Output the [X, Y] coordinate of the center of the cell containing the given text.  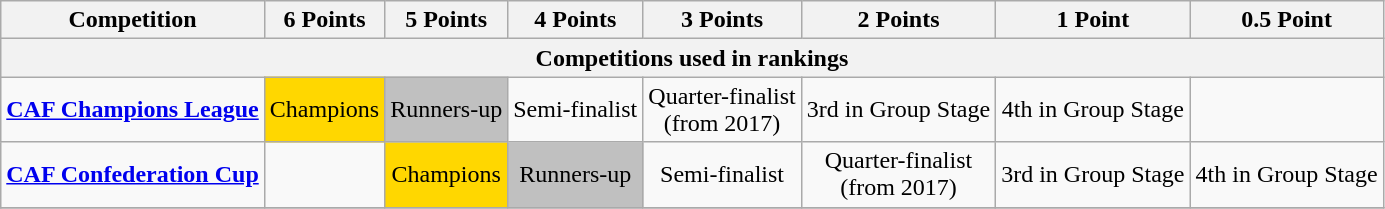
3 Points [722, 20]
4 Points [576, 20]
2 Points [898, 20]
5 Points [446, 20]
0.5 Point [1286, 20]
6 Points [324, 20]
1 Point [1093, 20]
CAF Confederation Cup [133, 174]
Competitions used in rankings [692, 58]
Competition [133, 20]
CAF Champions League [133, 110]
